Return the [X, Y] coordinate for the center point of the cell that contains the specified text.  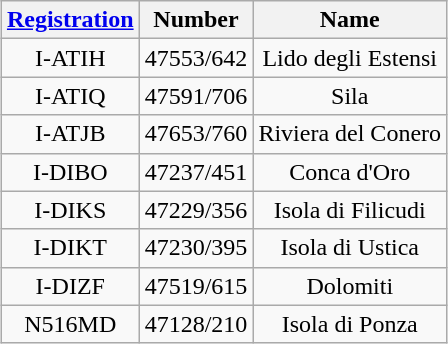
Isola di Ponza [350, 324]
I-ATIH [70, 58]
47230/395 [196, 248]
Conca d'Oro [350, 172]
I-DIBO [70, 172]
47653/760 [196, 134]
47128/210 [196, 324]
Number [196, 20]
Sila [350, 96]
I-DIZF [70, 286]
47591/706 [196, 96]
Lido degli Estensi [350, 58]
47519/615 [196, 286]
Registration [70, 20]
Riviera del Conero [350, 134]
I-ATJB [70, 134]
Isola di Filicudi [350, 210]
47229/356 [196, 210]
N516MD [70, 324]
I-DIKT [70, 248]
Isola di Ustica [350, 248]
I-ATIQ [70, 96]
47553/642 [196, 58]
47237/451 [196, 172]
Dolomiti [350, 286]
Name [350, 20]
I-DIKS [70, 210]
